Detect which cell encompasses the target text, then output its (X, Y) center coordinate. 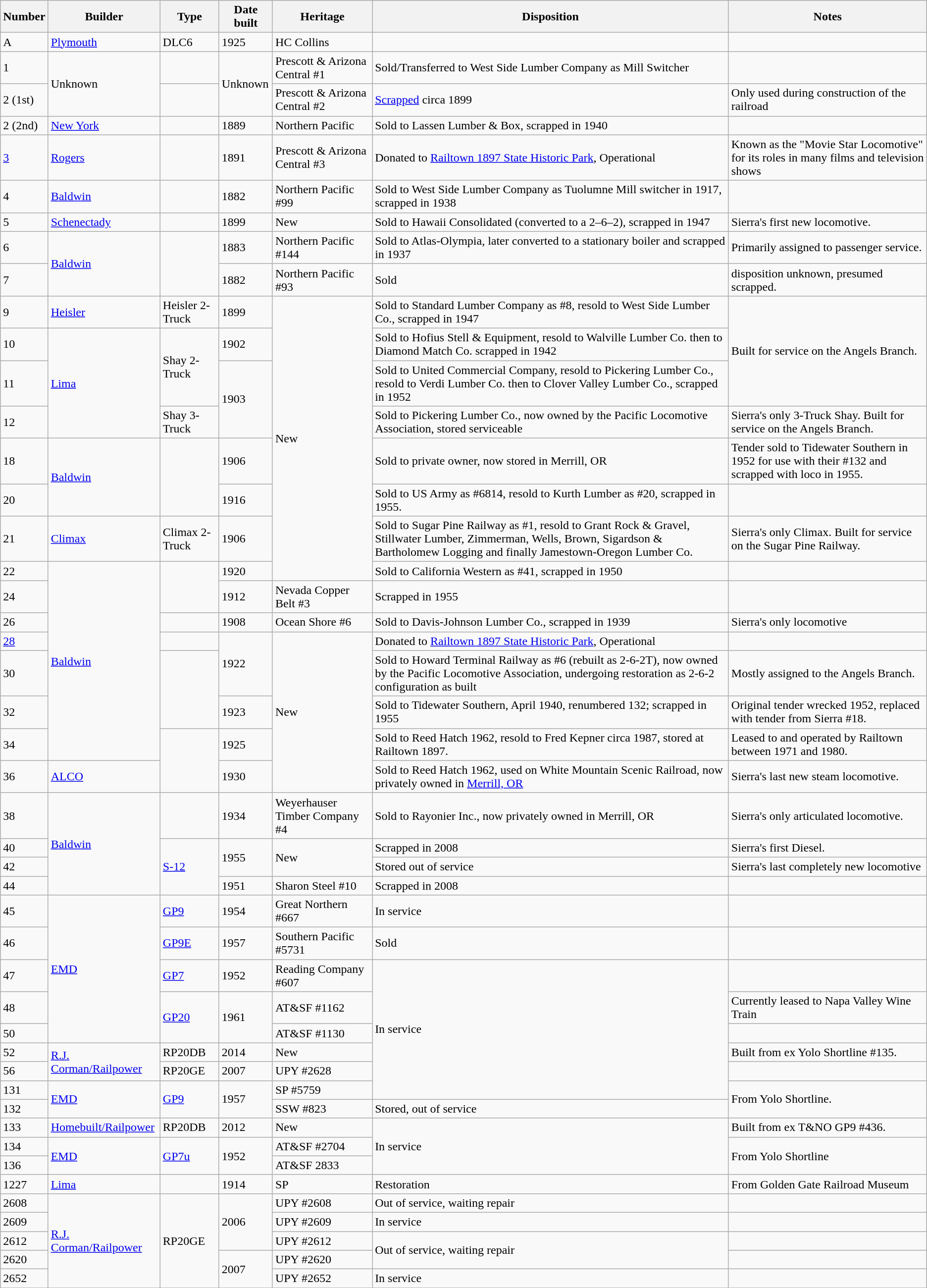
Ocean Shore #6 (322, 622)
Tender sold to Tidewater Southern in 1952 for use with their #132 and scrapped with loco in 1955. (827, 461)
Climax (104, 539)
Primarily assigned to passenger service. (827, 248)
1889 (246, 125)
Stored, out of service (551, 1109)
2620 (24, 1260)
Reading Company #607 (322, 976)
SSW #823 (322, 1109)
2014 (246, 1052)
S-12 (189, 866)
Prescott & Arizona Central #2 (322, 100)
34 (24, 744)
1954 (246, 912)
1951 (246, 885)
2 (1st) (24, 100)
11 (24, 383)
131 (24, 1090)
36 (24, 777)
Sold to Tidewater Southern, April 1940, renumbered 132; scrapped in 1955 (551, 712)
2652 (24, 1279)
GP7 (189, 976)
From Golden Gate Railroad Museum (827, 1184)
1934 (246, 815)
Heisler 2-Truck (189, 312)
2612 (24, 1241)
1930 (246, 777)
7 (24, 279)
26 (24, 622)
SP (322, 1184)
Built from ex Yolo Shortline #135. (827, 1052)
Shay 3-Truck (189, 422)
DLC6 (189, 42)
1908 (246, 622)
Mostly assigned to the Angels Branch. (827, 673)
Sold to private owner, now stored in Merrill, OR (551, 461)
Northern Pacific (322, 125)
Sierra's last completely new locomotive (827, 866)
56 (24, 1071)
1923 (246, 712)
1914 (246, 1184)
AT&SF #1162 (322, 1008)
2006 (246, 1222)
Sold to Pickering Lumber Co., now owned by the Pacific Locomotive Association, stored serviceable (551, 422)
Sold to US Army as #6814, resold to Kurth Lumber as #20, scrapped in 1955. (551, 500)
UPY #2609 (322, 1222)
Sold to Reed Hatch 1962, used on White Mountain Scenic Railroad, now privately owned in Merrill, OR (551, 777)
Sierra's only 3-Truck Shay. Built for service on the Angels Branch. (827, 422)
disposition unknown, presumed scrapped. (827, 279)
1903 (246, 399)
20 (24, 500)
1916 (246, 500)
Plymouth (104, 42)
32 (24, 712)
3 (24, 158)
Northern Pacific #99 (322, 196)
28 (24, 641)
Great Northern #667 (322, 912)
2608 (24, 1203)
132 (24, 1109)
Heritage (322, 17)
Sierra's only articulated locomotive. (827, 815)
AT&SF 2833 (322, 1165)
From Yolo Shortline. (827, 1099)
Sold to Reed Hatch 1962, resold to Fred Kepner circa 1987, stored at Railtown 1897. (551, 744)
Northern Pacific #144 (322, 248)
Sierra's first Diesel. (827, 848)
5 (24, 222)
Currently leased to Napa Valley Wine Train (827, 1008)
Sierra's only Climax. Built for service on the Sugar Pine Railway. (827, 539)
Stored out of service (551, 866)
Builder (104, 17)
4 (24, 196)
Restoration (551, 1184)
Southern Pacific #5731 (322, 943)
52 (24, 1052)
Type (189, 17)
Scrapped circa 1899 (551, 100)
Climax 2-Truck (189, 539)
6 (24, 248)
Original tender wrecked 1952, replaced with tender from Sierra #18. (827, 712)
30 (24, 673)
Sharon Steel #10 (322, 885)
1883 (246, 248)
Homebuilt/Railpower (104, 1127)
Built from ex T&NO GP9 #436. (827, 1127)
45 (24, 912)
1891 (246, 158)
Nevada Copper Belt #3 (322, 596)
Date built (246, 17)
133 (24, 1127)
50 (24, 1033)
Known as the "Movie Star Locomotive" for its roles in many films and television shows (827, 158)
SP #5759 (322, 1090)
Disposition (551, 17)
Sold to Atlas-Olympia, later converted to a stationary boiler and scrapped in 1937 (551, 248)
GP7u (189, 1156)
UPY #2620 (322, 1260)
1902 (246, 344)
Sold to Lassen Lumber & Box, scrapped in 1940 (551, 125)
Shay 2-Truck (189, 367)
Sold/Transferred to West Side Lumber Company as Mill Switcher (551, 67)
GP20 (189, 1018)
134 (24, 1146)
10 (24, 344)
HC Collins (322, 42)
1920 (246, 571)
46 (24, 943)
From Yolo Shortline (827, 1156)
21 (24, 539)
47 (24, 976)
48 (24, 1008)
Sold to California Western as #41, scrapped in 1950 (551, 571)
Prescott & Arizona Central #3 (322, 158)
UPY #2608 (322, 1203)
40 (24, 848)
136 (24, 1165)
Schenectady (104, 222)
Leased to and operated by Railtown between 1971 and 1980. (827, 744)
Prescott & Arizona Central #1 (322, 67)
Sold to Hawaii Consolidated (converted to a 2–6–2), scrapped in 1947 (551, 222)
Sold to Davis-Johnson Lumber Co., scrapped in 1939 (551, 622)
Northern Pacific #93 (322, 279)
2 (2nd) (24, 125)
12 (24, 422)
ALCO (104, 777)
Sierra's only locomotive (827, 622)
A (24, 42)
AT&SF #2704 (322, 1146)
Sold to West Side Lumber Company as Tuolumne Mill switcher in 1917, scrapped in 1938 (551, 196)
42 (24, 866)
AT&SF #1130 (322, 1033)
GP9E (189, 943)
UPY #2612 (322, 1241)
Sierra's last new steam locomotive. (827, 777)
44 (24, 885)
22 (24, 571)
1 (24, 67)
9 (24, 312)
2609 (24, 1222)
18 (24, 461)
1227 (24, 1184)
Heisler (104, 312)
Only used during construction of the railroad (827, 100)
Scrapped in 1955 (551, 596)
Rogers (104, 158)
Built for service on the Angels Branch. (827, 351)
New York (104, 125)
Sold to Hofius Stell & Equipment, resold to Walville Lumber Co. then to Diamond Match Co. scrapped in 1942 (551, 344)
1912 (246, 596)
Sold to Standard Lumber Company as #8, resold to West Side Lumber Co., scrapped in 1947 (551, 312)
Weyerhauser Timber Company #4 (322, 815)
Sold to Rayonier Inc., now privately owned in Merrill, OR (551, 815)
Notes (827, 17)
Sold to United Commercial Company, resold to Pickering Lumber Co., resold to Verdi Lumber Co. then to Clover Valley Lumber Co., scrapped in 1952 (551, 383)
1922 (246, 664)
UPY #2628 (322, 1071)
Sierra's first new locomotive. (827, 222)
24 (24, 596)
UPY #2652 (322, 1279)
38 (24, 815)
2012 (246, 1127)
1955 (246, 857)
1961 (246, 1018)
Number (24, 17)
